Return the [x, y] coordinate for the center point of the cell that contains the specified text.  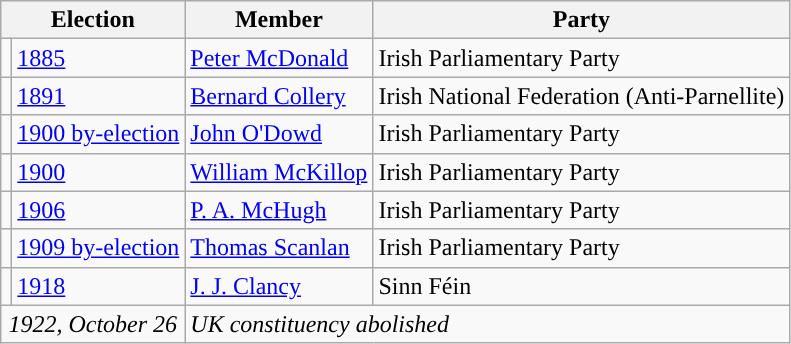
Peter McDonald [279, 58]
Member [279, 20]
Party [582, 20]
Thomas Scanlan [279, 248]
1900 by-election [98, 134]
1906 [98, 210]
William McKillop [279, 172]
1891 [98, 96]
1922, October 26 [93, 324]
UK constituency abolished [488, 324]
Sinn Féin [582, 286]
J. J. Clancy [279, 286]
P. A. McHugh [279, 210]
1885 [98, 58]
1900 [98, 172]
Bernard Collery [279, 96]
Irish National Federation (Anti-Parnellite) [582, 96]
John O'Dowd [279, 134]
1918 [98, 286]
Election [93, 20]
1909 by-election [98, 248]
